Determine the [x, y] coordinate at the center of the cell enclosing the given text.  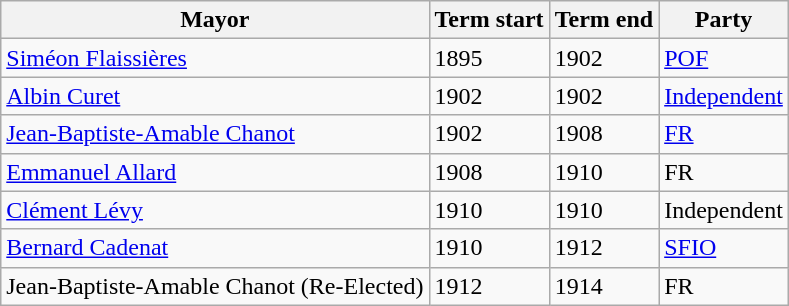
SFIO [724, 248]
Albin Curet [215, 96]
Party [724, 20]
Term start [489, 20]
Jean-Baptiste-Amable Chanot [215, 134]
Jean-Baptiste-Amable Chanot (Re-Elected) [215, 286]
POF [724, 58]
Bernard Cadenat [215, 248]
Siméon Flaissières [215, 58]
Emmanuel Allard [215, 172]
1914 [604, 286]
Mayor [215, 20]
Clément Lévy [215, 210]
1895 [489, 58]
Term end [604, 20]
